Find where the given text appears and provide that cell's center as (X, Y) coordinate. 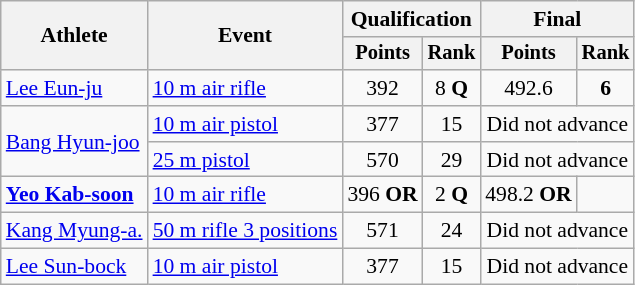
Lee Sun-bock (74, 267)
8 Q (452, 88)
50 m rifle 3 positions (246, 231)
Athlete (74, 36)
492.6 (528, 88)
Bang Hyun-joo (74, 142)
Event (246, 36)
6 (606, 88)
Lee Eun-ju (74, 88)
2 Q (452, 195)
Kang Myung-a. (74, 231)
498.2 OR (528, 195)
570 (382, 160)
Final (557, 19)
29 (452, 160)
396 OR (382, 195)
Qualification (411, 19)
571 (382, 231)
392 (382, 88)
Yeo Kab-soon (74, 195)
24 (452, 231)
25 m pistol (246, 160)
